Provide the [x, y] coordinate of the cell's center where the given text is located.  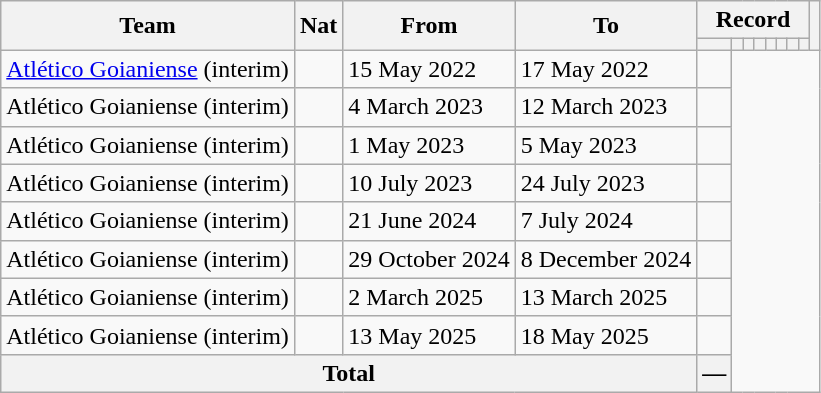
29 October 2024 [429, 259]
17 May 2022 [606, 69]
13 March 2025 [606, 297]
7 July 2024 [606, 221]
From [429, 26]
— [714, 373]
21 June 2024 [429, 221]
15 May 2022 [429, 69]
5 May 2023 [606, 145]
Team [148, 26]
Record [753, 20]
13 May 2025 [429, 335]
12 March 2023 [606, 107]
10 July 2023 [429, 183]
2 March 2025 [429, 297]
24 July 2023 [606, 183]
4 March 2023 [429, 107]
18 May 2025 [606, 335]
Nat [318, 26]
1 May 2023 [429, 145]
Total [349, 373]
8 December 2024 [606, 259]
To [606, 26]
